Locate the cell with the specified text and output its (X, Y) center coordinate. 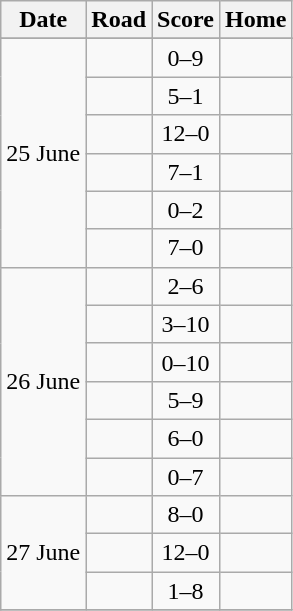
0–10 (186, 362)
2–6 (186, 286)
Road (119, 20)
27 June (44, 553)
25 June (44, 153)
3–10 (186, 324)
Date (44, 20)
8–0 (186, 515)
0–2 (186, 210)
5–9 (186, 400)
26 June (44, 381)
1–8 (186, 591)
7–1 (186, 172)
5–1 (186, 96)
7–0 (186, 248)
Home (255, 20)
6–0 (186, 438)
0–7 (186, 477)
0–9 (186, 58)
Score (186, 20)
